Pinpoint the cell where the given text exists, returning its (X, Y) midpoint coordinate. 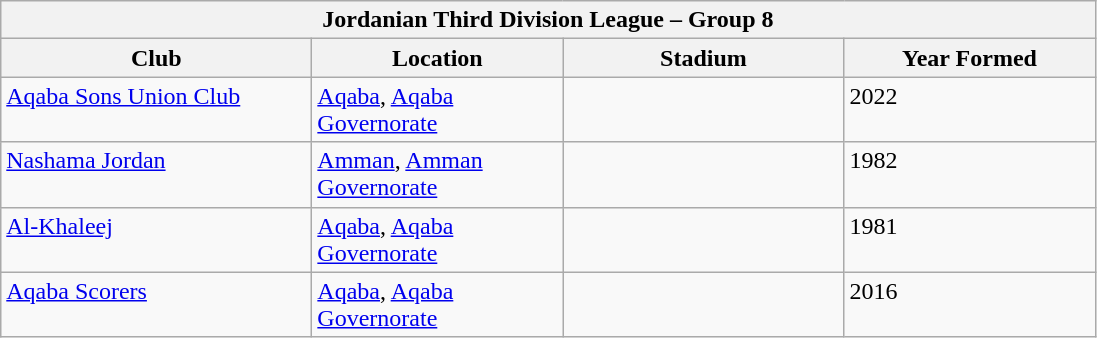
Aqaba Sons Union Club (156, 110)
Al-Khaleej (156, 240)
2016 (970, 304)
Aqaba Scorers (156, 304)
Stadium (704, 58)
Location (438, 58)
Club (156, 58)
Nashama Jordan (156, 174)
1981 (970, 240)
Jordanian Third Division League – Group 8 (548, 20)
Amman, Amman Governorate (438, 174)
Year Formed (970, 58)
1982 (970, 174)
2022 (970, 110)
